Provide the [X, Y] coordinate of the cell's center where the given text is located.  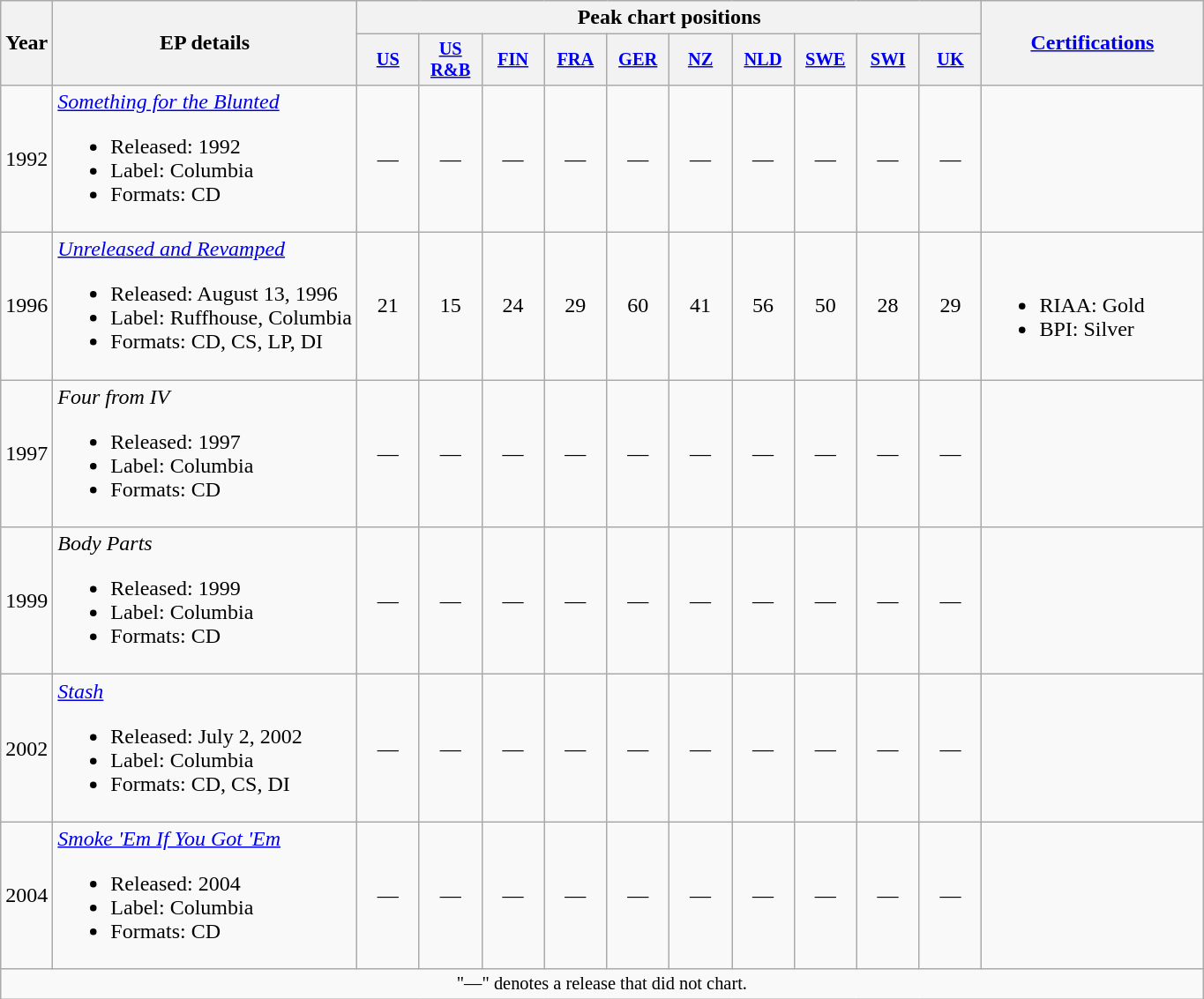
2004 [26, 896]
"—" denotes a release that did not chart. [602, 984]
1997 [26, 453]
SWI [887, 60]
15 [450, 307]
Body PartsReleased: 1999Label: ColumbiaFormats: CD [205, 601]
USR&B [450, 60]
1996 [26, 307]
Year [26, 43]
Four from IVReleased: 1997Label: ColumbiaFormats: CD [205, 453]
1999 [26, 601]
2002 [26, 748]
Certifications [1092, 43]
SWE [826, 60]
RIAA: GoldBPI: Silver [1092, 307]
NZ [700, 60]
EP details [205, 43]
Something for the BluntedReleased: 1992Label: ColumbiaFormats: CD [205, 159]
21 [388, 307]
50 [826, 307]
GER [639, 60]
Smoke 'Em If You Got 'EmReleased: 2004Label: ColumbiaFormats: CD [205, 896]
28 [887, 307]
56 [764, 307]
StashReleased: July 2, 2002Label: ColumbiaFormats: CD, CS, DI [205, 748]
NLD [764, 60]
UK [951, 60]
Unreleased and RevampedReleased: August 13, 1996Label: Ruffhouse, ColumbiaFormats: CD, CS, LP, DI [205, 307]
FRA [575, 60]
24 [513, 307]
US [388, 60]
60 [639, 307]
FIN [513, 60]
41 [700, 307]
1992 [26, 159]
Peak chart positions [669, 18]
